Output the [X, Y] coordinate of the center of the cell containing the given text.  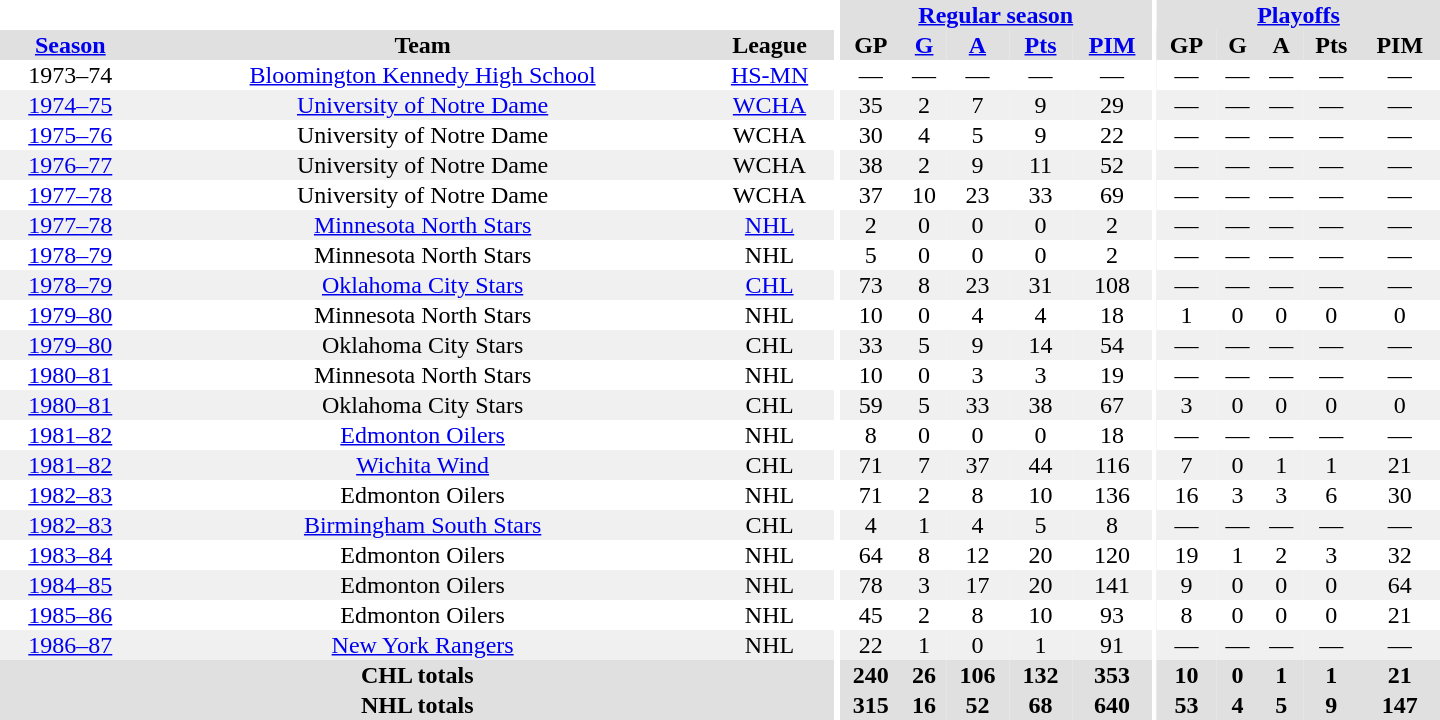
45 [870, 615]
1976–77 [70, 165]
53 [1186, 705]
136 [1112, 495]
108 [1112, 285]
11 [1040, 165]
Regular season [996, 15]
91 [1112, 645]
17 [978, 585]
6 [1332, 495]
120 [1112, 555]
Team [423, 45]
Season [70, 45]
353 [1112, 675]
116 [1112, 465]
73 [870, 285]
93 [1112, 615]
1986–87 [70, 645]
Bloomington Kennedy High School [423, 75]
44 [1040, 465]
54 [1112, 345]
147 [1400, 705]
106 [978, 675]
1985–86 [70, 615]
29 [1112, 105]
69 [1112, 195]
32 [1400, 555]
68 [1040, 705]
132 [1040, 675]
HS-MN [770, 75]
1974–75 [70, 105]
Playoffs [1298, 15]
14 [1040, 345]
League [770, 45]
59 [870, 405]
26 [924, 675]
CHL totals [417, 675]
1984–85 [70, 585]
1975–76 [70, 135]
1973–74 [70, 75]
315 [870, 705]
12 [978, 555]
240 [870, 675]
35 [870, 105]
NHL totals [417, 705]
Birmingham South Stars [423, 525]
Wichita Wind [423, 465]
78 [870, 585]
1983–84 [70, 555]
141 [1112, 585]
640 [1112, 705]
67 [1112, 405]
New York Rangers [423, 645]
31 [1040, 285]
